For the text-containing cell, return its midpoint in [x, y] coordinate format. 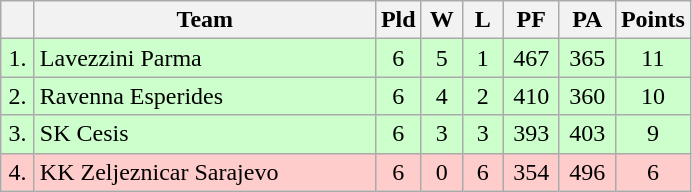
10 [652, 96]
L [482, 20]
PF [531, 20]
Team [204, 20]
4 [442, 96]
W [442, 20]
1 [482, 58]
KK Zeljeznicar Sarajevo [204, 172]
Ravenna Esperides [204, 96]
365 [587, 58]
5 [442, 58]
410 [531, 96]
Points [652, 20]
393 [531, 134]
467 [531, 58]
2 [482, 96]
3. [18, 134]
PA [587, 20]
Pld [398, 20]
11 [652, 58]
Lavezzini Parma [204, 58]
1. [18, 58]
354 [531, 172]
2. [18, 96]
4. [18, 172]
403 [587, 134]
360 [587, 96]
SK Cesis [204, 134]
0 [442, 172]
9 [652, 134]
496 [587, 172]
